From the cell containing the given text, extract its center point as [X, Y] coordinate. 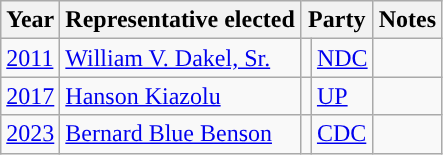
Year [30, 20]
2017 [30, 96]
CDC [342, 134]
William V. Dakel, Sr. [180, 58]
Hanson Kiazolu [180, 96]
Bernard Blue Benson [180, 134]
NDC [342, 58]
Representative elected [180, 20]
Party [336, 20]
2011 [30, 58]
Notes [407, 20]
UP [342, 96]
2023 [30, 134]
